Scan for the cell matching the given text and deliver its [X, Y] coordinate at center. 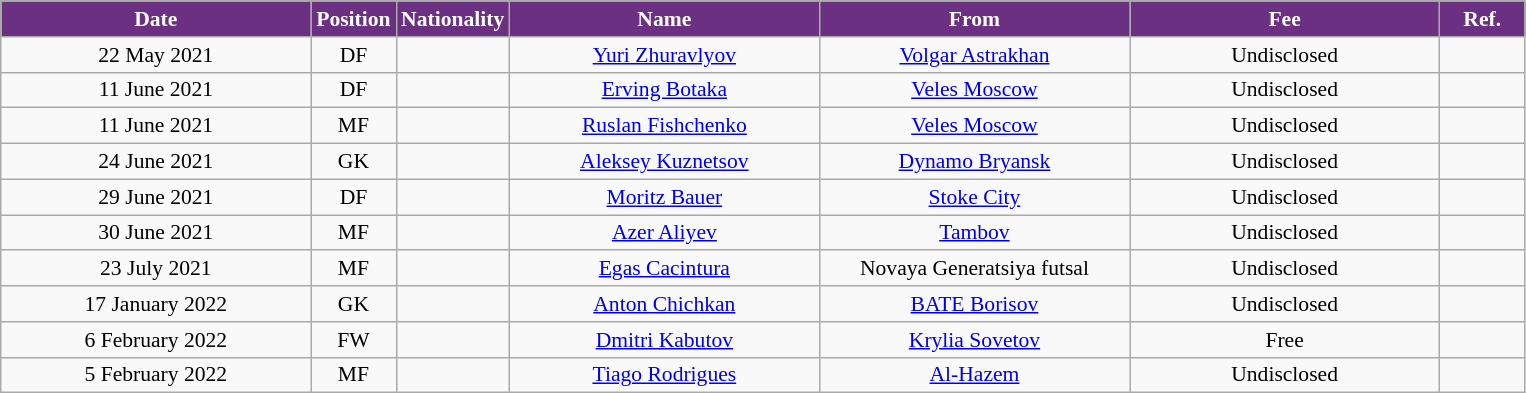
24 June 2021 [156, 162]
Moritz Bauer [664, 197]
From [974, 19]
Al-Hazem [974, 375]
Erving Botaka [664, 90]
29 June 2021 [156, 197]
6 February 2022 [156, 340]
Ref. [1482, 19]
Position [354, 19]
FW [354, 340]
Anton Chichkan [664, 304]
Tiago Rodrigues [664, 375]
Tambov [974, 233]
5 February 2022 [156, 375]
Name [664, 19]
Krylia Sovetov [974, 340]
Free [1285, 340]
Fee [1285, 19]
Stoke City [974, 197]
Date [156, 19]
Volgar Astrakhan [974, 55]
Egas Cacintura [664, 269]
Dynamo Bryansk [974, 162]
Azer Aliyev [664, 233]
Novaya Generatsiya futsal [974, 269]
Yuri Zhuravlyov [664, 55]
30 June 2021 [156, 233]
Aleksey Kuznetsov [664, 162]
23 July 2021 [156, 269]
22 May 2021 [156, 55]
Dmitri Kabutov [664, 340]
17 January 2022 [156, 304]
Nationality [452, 19]
Ruslan Fishchenko [664, 126]
BATE Borisov [974, 304]
